Scan for the cell matching the given text and deliver its (x, y) coordinate at center. 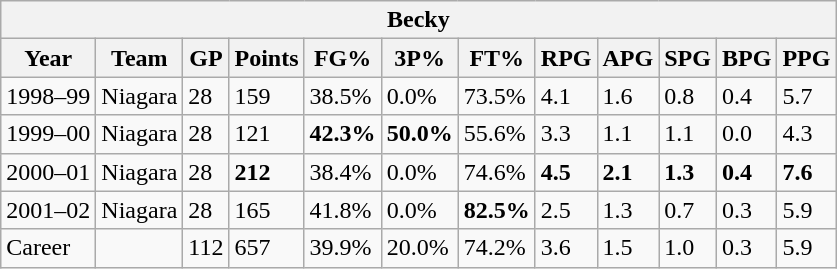
PPG (806, 58)
165 (266, 210)
5.7 (806, 96)
1.0 (688, 248)
159 (266, 96)
73.5% (496, 96)
SPG (688, 58)
BPG (746, 58)
41.8% (342, 210)
Points (266, 58)
212 (266, 172)
Year (48, 58)
0.0 (746, 134)
FG% (342, 58)
0.7 (688, 210)
1.5 (628, 248)
3.6 (566, 248)
38.5% (342, 96)
38.4% (342, 172)
74.6% (496, 172)
74.2% (496, 248)
4.1 (566, 96)
2001–02 (48, 210)
2000–01 (48, 172)
20.0% (420, 248)
2.1 (628, 172)
1999–00 (48, 134)
4.3 (806, 134)
3.3 (566, 134)
121 (266, 134)
112 (206, 248)
Team (140, 58)
39.9% (342, 248)
Career (48, 248)
1998–99 (48, 96)
RPG (566, 58)
50.0% (420, 134)
2.5 (566, 210)
42.3% (342, 134)
55.6% (496, 134)
1.6 (628, 96)
FT% (496, 58)
7.6 (806, 172)
Becky (418, 20)
APG (628, 58)
GP (206, 58)
3P% (420, 58)
0.8 (688, 96)
4.5 (566, 172)
82.5% (496, 210)
657 (266, 248)
